From the cell containing the given text, extract its center point as [x, y] coordinate. 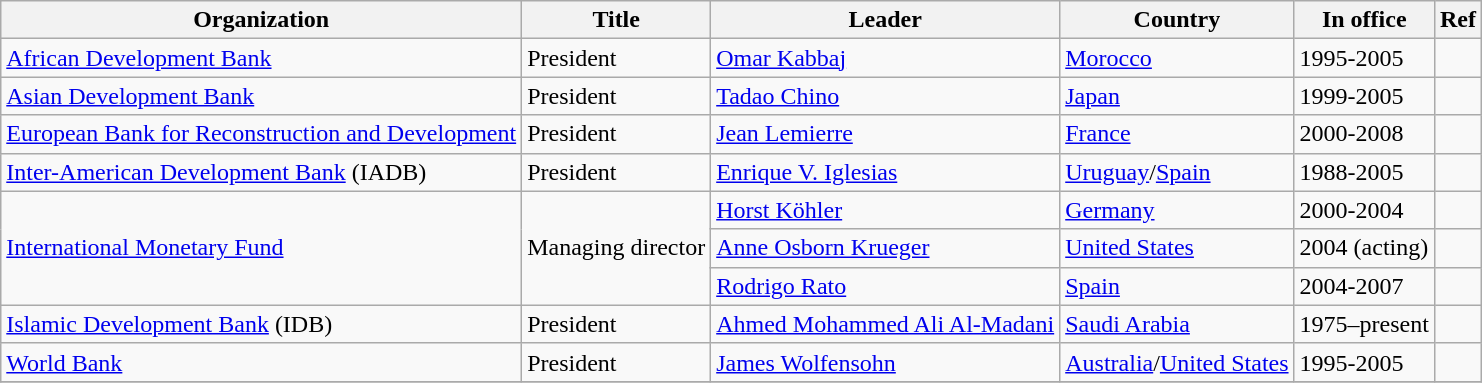
Horst Köhler [886, 210]
Ahmed Mohammed Ali Al-Madani [886, 324]
United States [1177, 248]
1988-2005 [1364, 172]
Ref [1458, 20]
Islamic Development Bank (IDB) [262, 324]
2004-2007 [1364, 286]
Saudi Arabia [1177, 324]
Leader [886, 20]
Managing director [616, 248]
Australia/United States [1177, 362]
Asian Development Bank [262, 96]
2004 (acting) [1364, 248]
In office [1364, 20]
France [1177, 134]
1975–present [1364, 324]
Inter-American Development Bank (IADB) [262, 172]
James Wolfensohn [886, 362]
Spain [1177, 286]
Enrique V. Iglesias [886, 172]
Anne Osborn Krueger [886, 248]
International Monetary Fund [262, 248]
Japan [1177, 96]
1999-2005 [1364, 96]
African Development Bank [262, 58]
Organization [262, 20]
2000-2008 [1364, 134]
World Bank [262, 362]
Country [1177, 20]
2000-2004 [1364, 210]
Morocco [1177, 58]
Rodrigo Rato [886, 286]
Uruguay/Spain [1177, 172]
Omar Kabbaj [886, 58]
Title [616, 20]
European Bank for Reconstruction and Development [262, 134]
Tadao Chino [886, 96]
Jean Lemierre [886, 134]
Germany [1177, 210]
